Detect which cell encompasses the target text, then output its [X, Y] center coordinate. 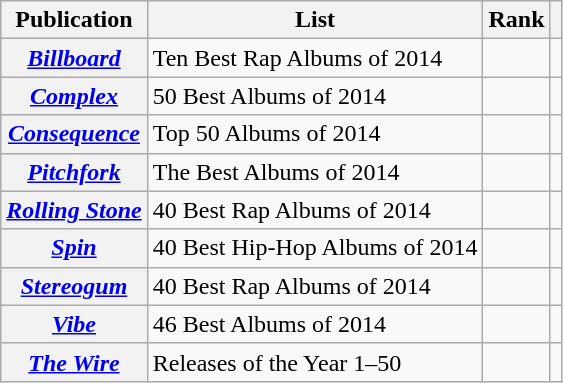
The Wire [74, 362]
Releases of the Year 1–50 [315, 362]
50 Best Albums of 2014 [315, 96]
The Best Albums of 2014 [315, 172]
Rank [516, 20]
Spin [74, 248]
Publication [74, 20]
Pitchfork [74, 172]
46 Best Albums of 2014 [315, 324]
Complex [74, 96]
Billboard [74, 58]
Consequence [74, 134]
40 Best Hip-Hop Albums of 2014 [315, 248]
Stereogum [74, 286]
Top 50 Albums of 2014 [315, 134]
Ten Best Rap Albums of 2014 [315, 58]
Rolling Stone [74, 210]
List [315, 20]
Vibe [74, 324]
